Find where the given text appears and provide that cell's center as [X, Y] coordinate. 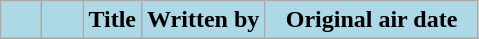
Title [112, 20]
Original air date [372, 20]
Written by [202, 20]
